Detect which cell encompasses the target text, then output its [x, y] center coordinate. 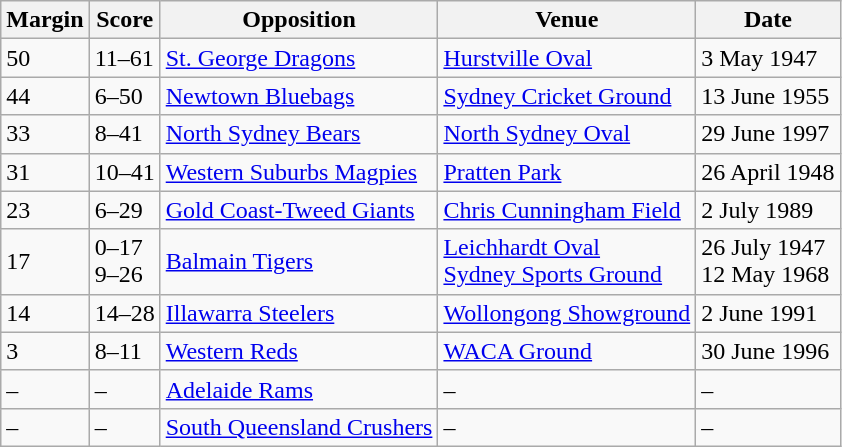
14 [45, 313]
31 [45, 172]
Leichhardt OvalSydney Sports Ground [567, 262]
10–41 [124, 172]
14–28 [124, 313]
33 [45, 134]
Sydney Cricket Ground [567, 96]
Margin [45, 20]
26 July 194712 May 1968 [768, 262]
8–41 [124, 134]
WACA Ground [567, 351]
13 June 1955 [768, 96]
Pratten Park [567, 172]
44 [45, 96]
26 April 1948 [768, 172]
South Queensland Crushers [299, 427]
St. George Dragons [299, 58]
Illawarra Steelers [299, 313]
Adelaide Rams [299, 389]
11–61 [124, 58]
17 [45, 262]
North Sydney Bears [299, 134]
Western Reds [299, 351]
Western Suburbs Magpies [299, 172]
3 May 1947 [768, 58]
0–179–26 [124, 262]
8–11 [124, 351]
Date [768, 20]
North Sydney Oval [567, 134]
2 June 1991 [768, 313]
Wollongong Showground [567, 313]
23 [45, 210]
Newtown Bluebags [299, 96]
Venue [567, 20]
Gold Coast-Tweed Giants [299, 210]
Balmain Tigers [299, 262]
Opposition [299, 20]
29 June 1997 [768, 134]
3 [45, 351]
Chris Cunningham Field [567, 210]
2 July 1989 [768, 210]
30 June 1996 [768, 351]
6–50 [124, 96]
50 [45, 58]
Hurstville Oval [567, 58]
6–29 [124, 210]
Score [124, 20]
